Provide the [X, Y] coordinate of the cell's center where the given text is located.  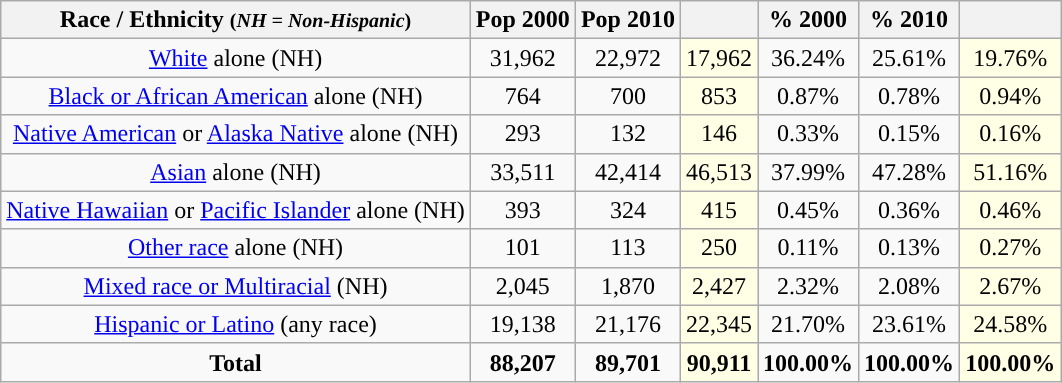
47.28% [910, 172]
Mixed race or Multiracial (NH) [236, 286]
22,972 [628, 58]
101 [522, 248]
88,207 [522, 362]
37.99% [808, 172]
36.24% [808, 58]
Pop 2000 [522, 20]
Black or African American alone (NH) [236, 96]
24.58% [1010, 324]
19,138 [522, 324]
146 [718, 134]
Other race alone (NH) [236, 248]
21,176 [628, 324]
Pop 2010 [628, 20]
2.08% [910, 286]
132 [628, 134]
0.33% [808, 134]
1,870 [628, 286]
31,962 [522, 58]
2,045 [522, 286]
33,511 [522, 172]
% 2000 [808, 20]
17,962 [718, 58]
393 [522, 210]
Hispanic or Latino (any race) [236, 324]
0.15% [910, 134]
113 [628, 248]
0.78% [910, 96]
25.61% [910, 58]
293 [522, 134]
0.87% [808, 96]
324 [628, 210]
415 [718, 210]
21.70% [808, 324]
700 [628, 96]
0.13% [910, 248]
23.61% [910, 324]
89,701 [628, 362]
Asian alone (NH) [236, 172]
19.76% [1010, 58]
Race / Ethnicity (NH = Non-Hispanic) [236, 20]
0.36% [910, 210]
853 [718, 96]
2,427 [718, 286]
51.16% [1010, 172]
2.67% [1010, 286]
250 [718, 248]
0.94% [1010, 96]
White alone (NH) [236, 58]
% 2010 [910, 20]
764 [522, 96]
Native American or Alaska Native alone (NH) [236, 134]
0.45% [808, 210]
0.11% [808, 248]
2.32% [808, 286]
0.16% [1010, 134]
0.46% [1010, 210]
0.27% [1010, 248]
Native Hawaiian or Pacific Islander alone (NH) [236, 210]
90,911 [718, 362]
Total [236, 362]
46,513 [718, 172]
22,345 [718, 324]
42,414 [628, 172]
